Determine the (x, y) coordinate at the center of the cell enclosing the given text.  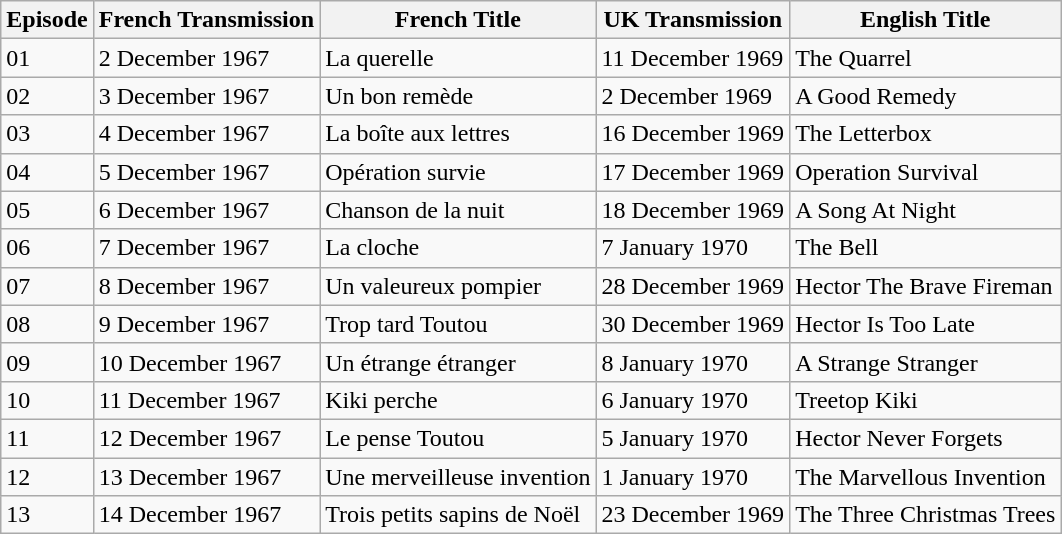
06 (47, 248)
05 (47, 210)
6 December 1967 (206, 210)
16 December 1969 (693, 134)
Opération survie (458, 172)
Chanson de la nuit (458, 210)
2 December 1969 (693, 96)
Trois petits sapins de Noël (458, 515)
10 December 1967 (206, 362)
11 December 1967 (206, 400)
French Transmission (206, 20)
6 January 1970 (693, 400)
04 (47, 172)
The Three Christmas Trees (926, 515)
12 December 1967 (206, 438)
The Quarrel (926, 58)
23 December 1969 (693, 515)
Un bon remède (458, 96)
30 December 1969 (693, 324)
Un étrange étranger (458, 362)
The Letterbox (926, 134)
A Song At Night (926, 210)
Hector The Brave Fireman (926, 286)
Hector Never Forgets (926, 438)
A Strange Stranger (926, 362)
Episode (47, 20)
11 (47, 438)
2 December 1967 (206, 58)
9 December 1967 (206, 324)
8 December 1967 (206, 286)
4 December 1967 (206, 134)
13 (47, 515)
Kiki perche (458, 400)
The Bell (926, 248)
La querelle (458, 58)
Trop tard Toutou (458, 324)
08 (47, 324)
5 December 1967 (206, 172)
Le pense Toutou (458, 438)
French Title (458, 20)
Une merveilleuse invention (458, 477)
5 January 1970 (693, 438)
1 January 1970 (693, 477)
7 December 1967 (206, 248)
01 (47, 58)
07 (47, 286)
09 (47, 362)
03 (47, 134)
14 December 1967 (206, 515)
UK Transmission (693, 20)
28 December 1969 (693, 286)
8 January 1970 (693, 362)
18 December 1969 (693, 210)
Un valeureux pompier (458, 286)
A Good Remedy (926, 96)
3 December 1967 (206, 96)
12 (47, 477)
7 January 1970 (693, 248)
Operation Survival (926, 172)
The Marvellous Invention (926, 477)
English Title (926, 20)
Hector Is Too Late (926, 324)
13 December 1967 (206, 477)
02 (47, 96)
10 (47, 400)
11 December 1969 (693, 58)
La cloche (458, 248)
Treetop Kiki (926, 400)
La boîte aux lettres (458, 134)
17 December 1969 (693, 172)
